Determine the [x, y] coordinate at the center of the cell enclosing the given text.  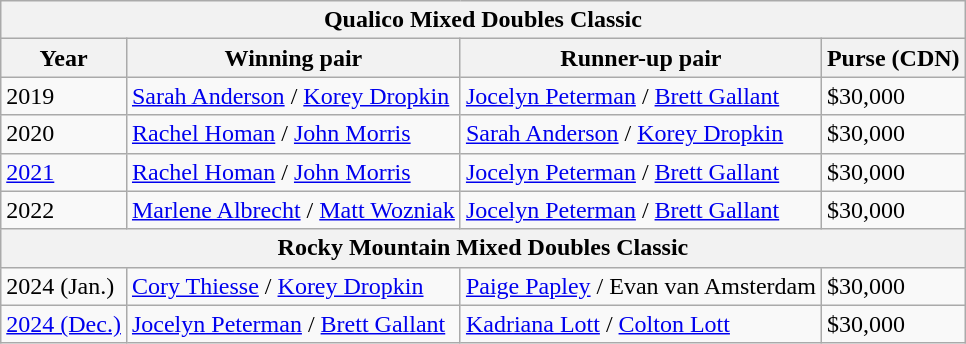
2020 [64, 134]
Purse (CDN) [893, 58]
Year [64, 58]
Qualico Mixed Doubles Classic [483, 20]
2024 (Jan.) [64, 286]
Cory Thiesse / Korey Dropkin [293, 286]
Marlene Albrecht / Matt Wozniak [293, 210]
2024 (Dec.) [64, 324]
Winning pair [293, 58]
Rocky Mountain Mixed Doubles Classic [483, 248]
2022 [64, 210]
2019 [64, 96]
Runner-up pair [640, 58]
2021 [64, 172]
Paige Papley / Evan van Amsterdam [640, 286]
Kadriana Lott / Colton Lott [640, 324]
